Determine the [x, y] coordinate at the center of the cell enclosing the given text.  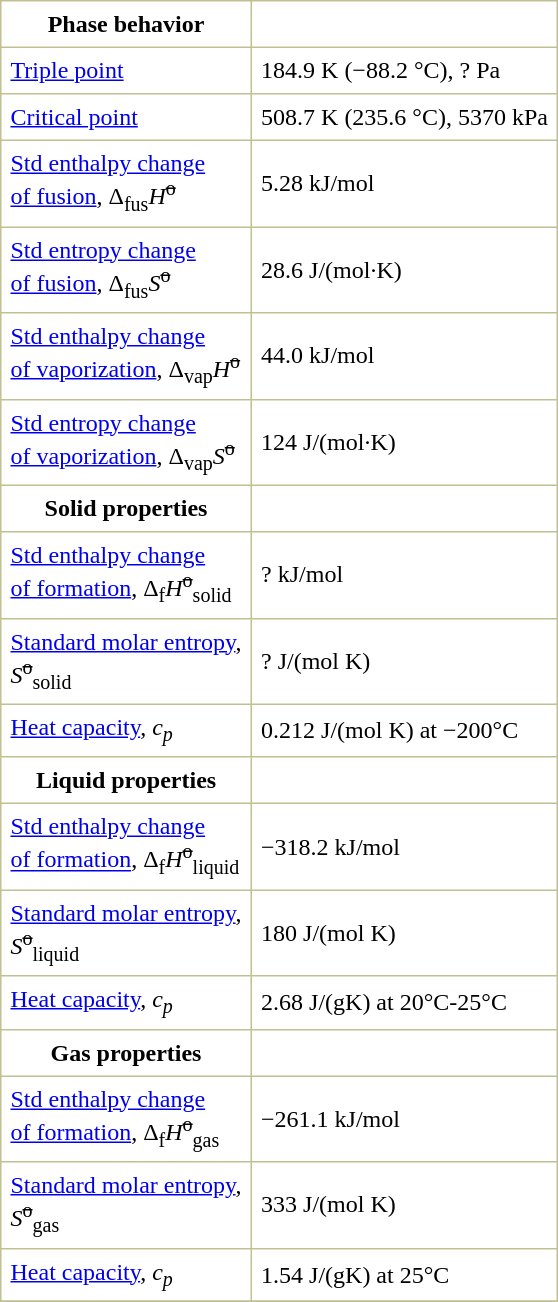
? kJ/mol [404, 575]
Standard molar entropy,Sosolid [126, 661]
Std enthalpy changeof formation, ΔfHosolid [126, 575]
1.54 J/(gK) at 25°C [404, 1274]
Std enthalpy changeof fusion, ΔfusHo [126, 183]
Standard molar entropy,Soliquid [126, 933]
−261.1 kJ/mol [404, 1119]
333 J/(mol K) [404, 1205]
Critical point [126, 117]
124 J/(mol·K) [404, 442]
Gas properties [126, 1052]
Triple point [126, 70]
184.9 K (−88.2 °C), ? Pa [404, 70]
Std entropy changeof fusion, ΔfusSo [126, 270]
44.0 kJ/mol [404, 356]
Solid properties [126, 508]
2.68 J/(gK) at 20°C-25°C [404, 1002]
180 J/(mol K) [404, 933]
Std enthalpy changeof formation, ΔfHogas [126, 1119]
508.7 K (235.6 °C), 5370 kPa [404, 117]
Standard molar entropy,Sogas [126, 1205]
Std entropy changeof vaporization, ΔvapSo [126, 442]
Phase behavior [126, 24]
−318.2 kJ/mol [404, 847]
28.6 J/(mol·K) [404, 270]
5.28 kJ/mol [404, 183]
Std enthalpy changeof vaporization, ΔvapHo [126, 356]
Liquid properties [126, 780]
0.212 J/(mol K) at −200°C [404, 730]
Std enthalpy changeof formation, ΔfHoliquid [126, 847]
? J/(mol K) [404, 661]
